Provide the [X, Y] coordinate of the cell's center where the given text is located.  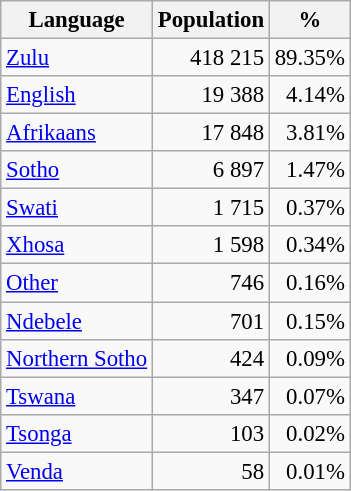
19 388 [210, 95]
0.01% [310, 471]
89.35% [310, 58]
Venda [77, 471]
Swati [77, 208]
6 897 [210, 170]
0.16% [310, 283]
4.14% [310, 95]
Xhosa [77, 245]
English [77, 95]
0.34% [310, 245]
103 [210, 433]
701 [210, 321]
0.37% [310, 208]
1.47% [310, 170]
Northern Sotho [77, 358]
Other [77, 283]
347 [210, 396]
17 848 [210, 133]
% [310, 20]
746 [210, 283]
1 598 [210, 245]
Tswana [77, 396]
0.09% [310, 358]
418 215 [210, 58]
0.07% [310, 396]
0.15% [310, 321]
58 [210, 471]
1 715 [210, 208]
Language [77, 20]
424 [210, 358]
Population [210, 20]
3.81% [310, 133]
Sotho [77, 170]
0.02% [310, 433]
Zulu [77, 58]
Afrikaans [77, 133]
Ndebele [77, 321]
Tsonga [77, 433]
